Capture the cell that displays the provided text and extract its [X, Y] central coordinate. 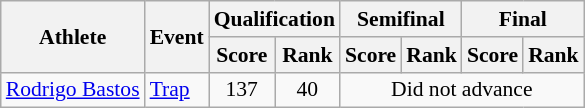
Final [523, 19]
Athlete [73, 36]
Qualification [274, 19]
40 [308, 90]
Event [177, 36]
Semifinal [401, 19]
Did not advance [462, 90]
Trap [177, 90]
Rodrigo Bastos [73, 90]
137 [242, 90]
